Capture the cell that displays the provided text and extract its (X, Y) central coordinate. 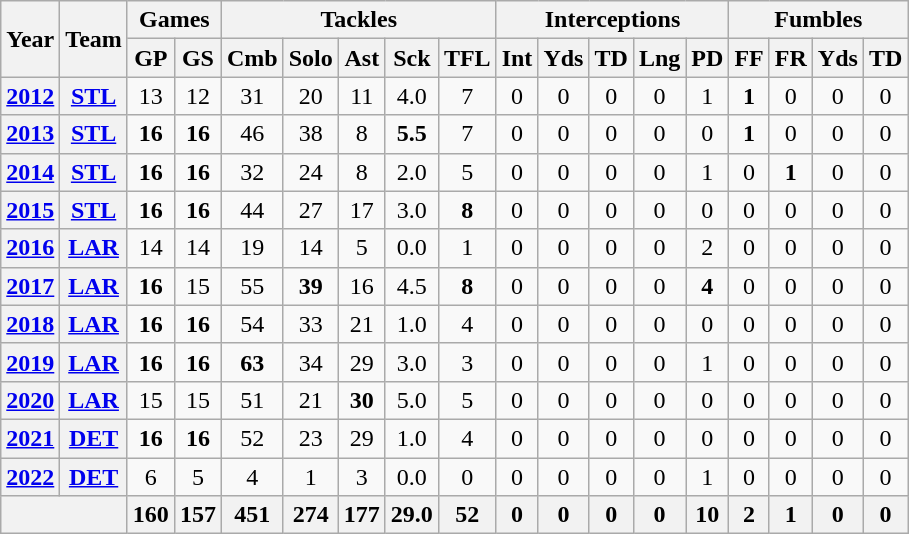
Ast (362, 58)
27 (310, 210)
51 (252, 400)
31 (252, 96)
Int (517, 58)
20 (310, 96)
12 (198, 96)
5.0 (412, 400)
5.5 (412, 134)
2014 (30, 172)
160 (150, 515)
54 (252, 324)
32 (252, 172)
2013 (30, 134)
451 (252, 515)
44 (252, 210)
274 (310, 515)
55 (252, 286)
GP (150, 58)
33 (310, 324)
Lng (659, 58)
Team (94, 39)
157 (198, 515)
34 (310, 362)
2.0 (412, 172)
Fumbles (818, 20)
63 (252, 362)
Tackles (358, 20)
13 (150, 96)
46 (252, 134)
2018 (30, 324)
24 (310, 172)
6 (150, 477)
177 (362, 515)
4.5 (412, 286)
Sck (412, 58)
GS (198, 58)
Interceptions (612, 20)
38 (310, 134)
FR (790, 58)
11 (362, 96)
2016 (30, 248)
10 (708, 515)
Solo (310, 58)
39 (310, 286)
2020 (30, 400)
Games (174, 20)
FF (749, 58)
29.0 (412, 515)
2021 (30, 438)
2022 (30, 477)
2015 (30, 210)
17 (362, 210)
30 (362, 400)
2017 (30, 286)
19 (252, 248)
PD (708, 58)
4.0 (412, 96)
23 (310, 438)
Year (30, 39)
Cmb (252, 58)
TFL (467, 58)
2012 (30, 96)
2019 (30, 362)
